Capture the cell that displays the provided text and extract its [X, Y] central coordinate. 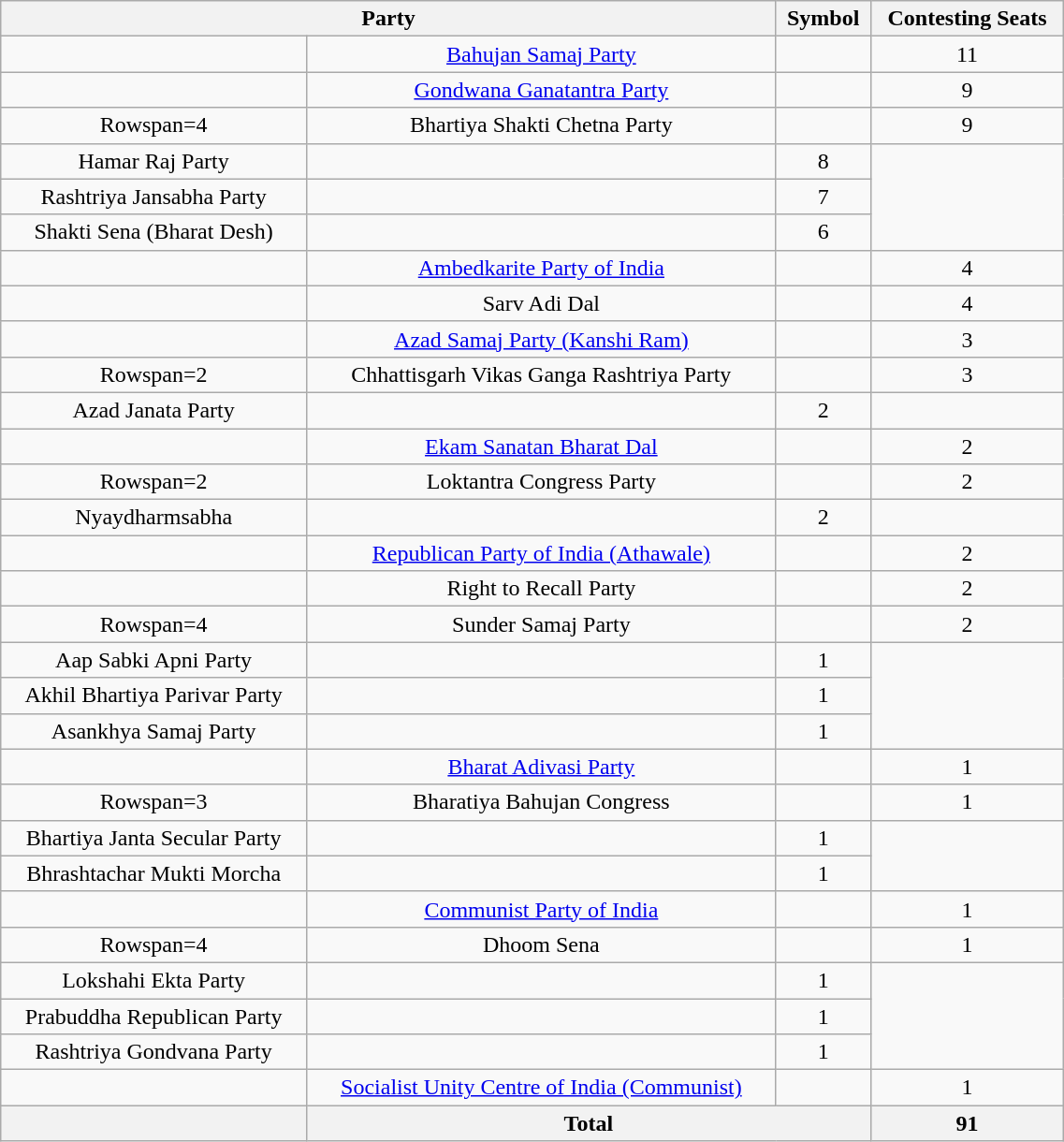
Contesting Seats [968, 19]
Lokshahi Ekta Party [153, 980]
Right to Recall Party [541, 589]
Party [388, 19]
Communist Party of India [541, 909]
Hamar Raj Party [153, 161]
Sarv Adi Dal [541, 303]
Prabuddha Republican Party [153, 1016]
Symbol [824, 19]
Rowspan=3 [153, 802]
Azad Samaj Party (Kanshi Ram) [541, 339]
Rashtriya Gondvana Party [153, 1052]
7 [824, 197]
Republican Party of India (Athawale) [541, 553]
Loktantra Congress Party [541, 482]
Asankhya Samaj Party [153, 731]
8 [824, 161]
Bharatiya Bahujan Congress [541, 802]
Bhrashtachar Mukti Morcha [153, 873]
Total [588, 1123]
Bahujan Samaj Party [541, 54]
Socialist Unity Centre of India (Communist) [541, 1088]
Akhil Bhartiya Parivar Party [153, 695]
Azad Janata Party [153, 410]
Bhartiya Janta Secular Party [153, 838]
Chhattisgarh Vikas Ganga Rashtriya Party [541, 374]
Aap Sabki Apni Party [153, 660]
Ambedkarite Party of India [541, 268]
Nyaydharmsabha [153, 518]
Rashtriya Jansabha Party [153, 197]
Bharat Adivasi Party [541, 767]
6 [824, 232]
Sunder Samaj Party [541, 624]
91 [968, 1123]
Bhartiya Shakti Chetna Party [541, 125]
Gondwana Ganatantra Party [541, 90]
Shakti Sena (Bharat Desh) [153, 232]
11 [968, 54]
Ekam Sanatan Bharat Dal [541, 447]
Dhoom Sena [541, 944]
